Capture the cell that displays the provided text and extract its [x, y] central coordinate. 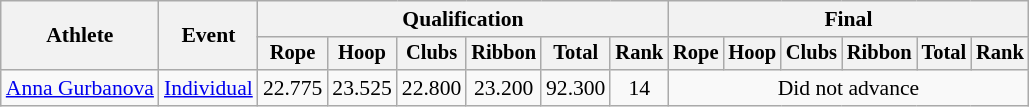
92.300 [576, 88]
Qualification [463, 19]
Did not advance [848, 88]
Athlete [80, 36]
22.800 [432, 88]
23.525 [362, 88]
23.200 [504, 88]
Event [208, 36]
14 [639, 88]
Individual [208, 88]
22.775 [292, 88]
Final [848, 19]
Anna Gurbanova [80, 88]
